From the cell containing the given text, extract its center point as (X, Y) coordinate. 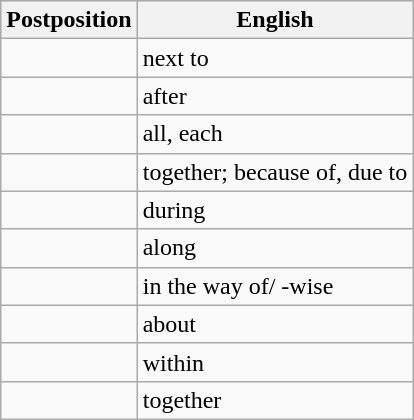
during (275, 210)
about (275, 324)
within (275, 362)
all, each (275, 134)
along (275, 248)
in the way of/ -wise (275, 286)
Postposition (69, 20)
English (275, 20)
together; because of, due to (275, 172)
next to (275, 58)
together (275, 400)
after (275, 96)
